Detect which cell encompasses the target text, then output its (x, y) center coordinate. 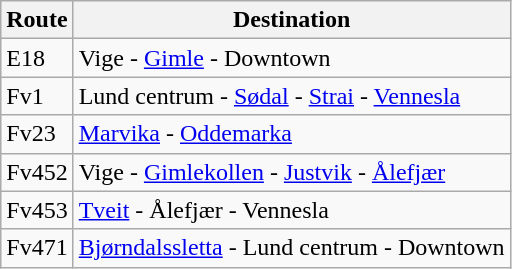
Fv452 (37, 172)
Vige - Gimlekollen - Justvik - Ålefjær (292, 172)
Marvika - Oddemarka (292, 134)
Fv453 (37, 210)
Route (37, 20)
Tveit - Ålefjær - Vennesla (292, 210)
Bjørndalssletta - Lund centrum - Downtown (292, 248)
Vige - Gimle - Downtown (292, 58)
Destination (292, 20)
Fv1 (37, 96)
E18 (37, 58)
Fv23 (37, 134)
Lund centrum - Sødal - Strai - Vennesla (292, 96)
Fv471 (37, 248)
